Find where the given text appears and provide that cell's center as (x, y) coordinate. 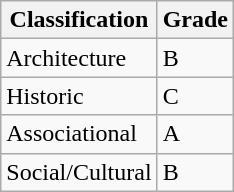
Social/Cultural (79, 172)
Associational (79, 134)
C (195, 96)
Classification (79, 20)
Grade (195, 20)
Historic (79, 96)
Architecture (79, 58)
A (195, 134)
